Determine the (X, Y) coordinate at the center of the cell enclosing the given text.  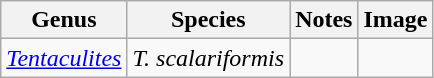
Species (208, 20)
Image (396, 20)
Genus (64, 20)
Notes (324, 20)
T. scalariformis (208, 58)
Tentaculites (64, 58)
